Extract the (X, Y) coordinate from the center of the cell holding the provided text.  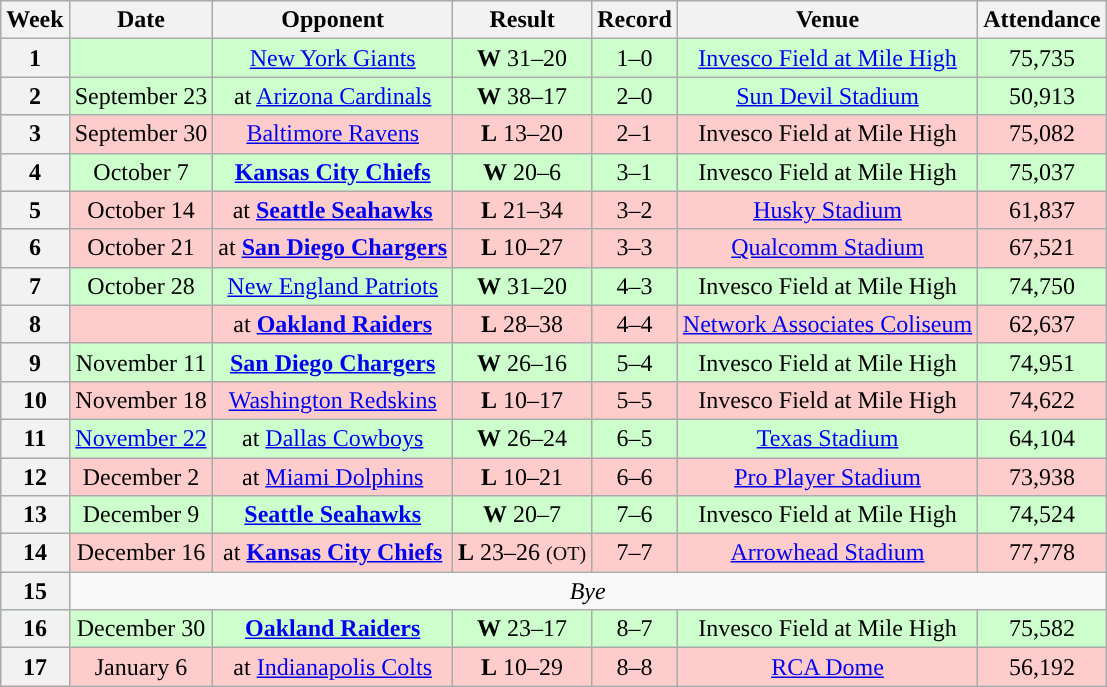
5–4 (635, 362)
L 10–17 (522, 400)
50,913 (1042, 96)
L 10–27 (522, 248)
Texas Stadium (827, 438)
1 (35, 58)
at Dallas Cowboys (333, 438)
5 (35, 210)
Qualcomm Stadium (827, 248)
7–7 (635, 553)
4–4 (635, 324)
61,837 (1042, 210)
1–0 (635, 58)
L 21–34 (522, 210)
4 (35, 172)
RCA Dome (827, 667)
at Arizona Cardinals (333, 96)
17 (35, 667)
Network Associates Coliseum (827, 324)
W 23–17 (522, 629)
75,582 (1042, 629)
at Indianapolis Colts (333, 667)
64,104 (1042, 438)
Baltimore Ravens (333, 134)
W 38–17 (522, 96)
at San Diego Chargers (333, 248)
Oakland Raiders (333, 629)
3 (35, 134)
L 28–38 (522, 324)
Arrowhead Stadium (827, 553)
Sun Devil Stadium (827, 96)
October 7 (141, 172)
62,637 (1042, 324)
L 10–21 (522, 477)
Date (141, 20)
56,192 (1042, 667)
New England Patriots (333, 286)
December 9 (141, 515)
74,622 (1042, 400)
at Seattle Seahawks (333, 210)
November 18 (141, 400)
74,750 (1042, 286)
Venue (827, 20)
W 26–16 (522, 362)
Pro Player Stadium (827, 477)
Seattle Seahawks (333, 515)
Attendance (1042, 20)
3–2 (635, 210)
November 22 (141, 438)
73,938 (1042, 477)
16 (35, 629)
September 23 (141, 96)
75,735 (1042, 58)
December 16 (141, 553)
75,082 (1042, 134)
December 30 (141, 629)
2–0 (635, 96)
W 20–7 (522, 515)
15 (35, 591)
December 2 (141, 477)
4–3 (635, 286)
77,778 (1042, 553)
at Miami Dolphins (333, 477)
Washington Redskins (333, 400)
74,951 (1042, 362)
7 (35, 286)
October 21 (141, 248)
January 6 (141, 667)
at Kansas City Chiefs (333, 553)
5–5 (635, 400)
9 (35, 362)
8–7 (635, 629)
Opponent (333, 20)
L 23–26 (OT) (522, 553)
67,521 (1042, 248)
Result (522, 20)
3–3 (635, 248)
13 (35, 515)
12 (35, 477)
L 10–29 (522, 667)
8 (35, 324)
November 11 (141, 362)
75,037 (1042, 172)
14 (35, 553)
San Diego Chargers (333, 362)
Week (35, 20)
September 30 (141, 134)
W 20–6 (522, 172)
Kansas City Chiefs (333, 172)
10 (35, 400)
2–1 (635, 134)
Husky Stadium (827, 210)
3–1 (635, 172)
2 (35, 96)
W 26–24 (522, 438)
New York Giants (333, 58)
6–5 (635, 438)
74,524 (1042, 515)
6–6 (635, 477)
October 14 (141, 210)
Bye (588, 591)
L 13–20 (522, 134)
Record (635, 20)
8–8 (635, 667)
at Oakland Raiders (333, 324)
October 28 (141, 286)
7–6 (635, 515)
11 (35, 438)
6 (35, 248)
